Locate the cell with the specified text and output its [x, y] center coordinate. 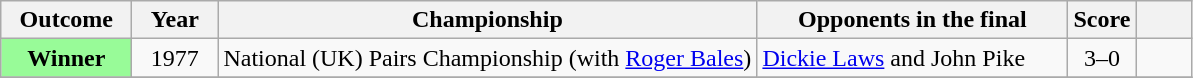
Outcome [66, 20]
Score [1102, 20]
3–0 [1102, 58]
Opponents in the final [912, 20]
Championship [488, 20]
National (UK) Pairs Championship (with Roger Bales) [488, 58]
Dickie Laws and John Pike [912, 58]
1977 [175, 58]
Winner [66, 58]
Year [175, 20]
